Extract the (x, y) coordinate from the center of the cell holding the provided text.  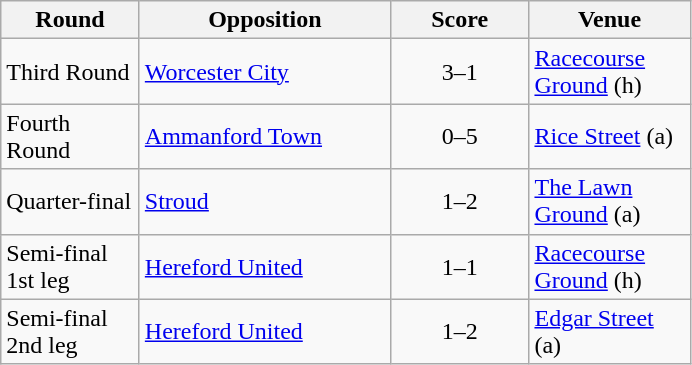
3–1 (460, 72)
Round (70, 20)
Quarter-final (70, 202)
0–5 (460, 136)
Score (460, 20)
Fourth Round (70, 136)
Venue (610, 20)
Ammanford Town (264, 136)
Edgar Street (a) (610, 332)
Worcester City (264, 72)
The Lawn Ground (a) (610, 202)
Third Round (70, 72)
Opposition (264, 20)
Rice Street (a) (610, 136)
Semi-final2nd leg (70, 332)
1–1 (460, 266)
Semi-final1st leg (70, 266)
Stroud (264, 202)
